Locate the cell with the specified text and output its [x, y] center coordinate. 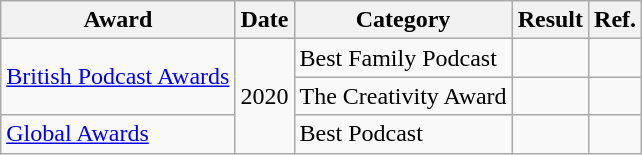
Award [118, 20]
Result [550, 20]
Global Awards [118, 134]
Date [264, 20]
Ref. [616, 20]
The Creativity Award [403, 96]
Category [403, 20]
2020 [264, 96]
British Podcast Awards [118, 77]
Best Family Podcast [403, 58]
Best Podcast [403, 134]
